From the cell containing the given text, extract its center point as (X, Y) coordinate. 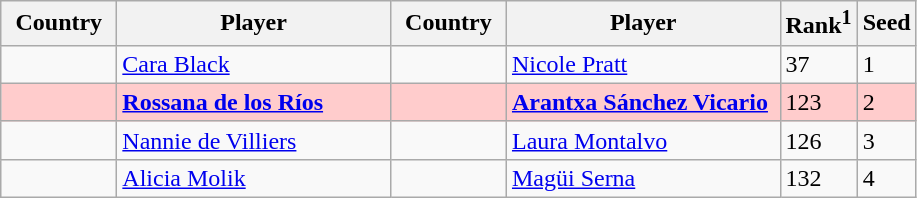
37 (818, 64)
Cara Black (254, 64)
Rossana de los Ríos (254, 102)
Rank1 (818, 24)
Magüi Serna (643, 178)
132 (818, 178)
2 (886, 102)
126 (818, 140)
123 (818, 102)
1 (886, 64)
Laura Montalvo (643, 140)
3 (886, 140)
Seed (886, 24)
4 (886, 178)
Nannie de Villiers (254, 140)
Alicia Molik (254, 178)
Arantxa Sánchez Vicario (643, 102)
Nicole Pratt (643, 64)
